Output the (x, y) coordinate of the center of the cell containing the given text.  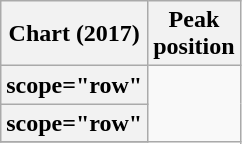
Peakposition (194, 34)
Chart (2017) (74, 34)
